Provide the [X, Y] coordinate of the cell's center where the given text is located.  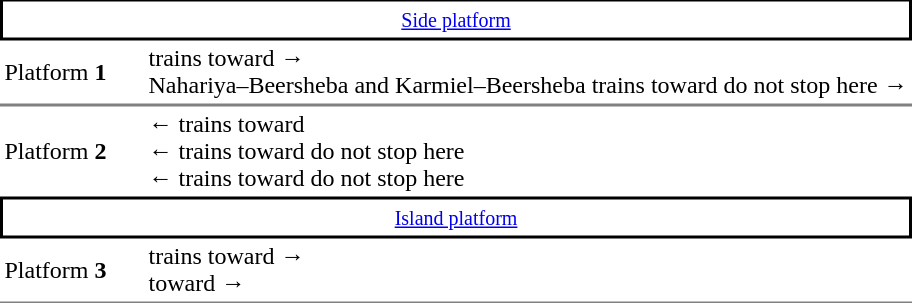
Platform 1 [72, 72]
Side platform [456, 20]
← trains toward ← trains toward do not stop here← trains toward do not stop here [528, 151]
trains toward → Nahariya–Beersheba and Karmiel–Beersheba trains toward do not stop here → [528, 72]
Platform 2 [72, 151]
trains toward → toward → [528, 270]
Island platform [456, 217]
Platform 3 [72, 270]
